Locate the cell with the specified text and output its (X, Y) center coordinate. 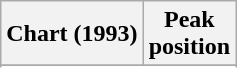
Peak position (189, 34)
Chart (1993) (72, 34)
